Output the [x, y] coordinate of the center of the cell containing the given text.  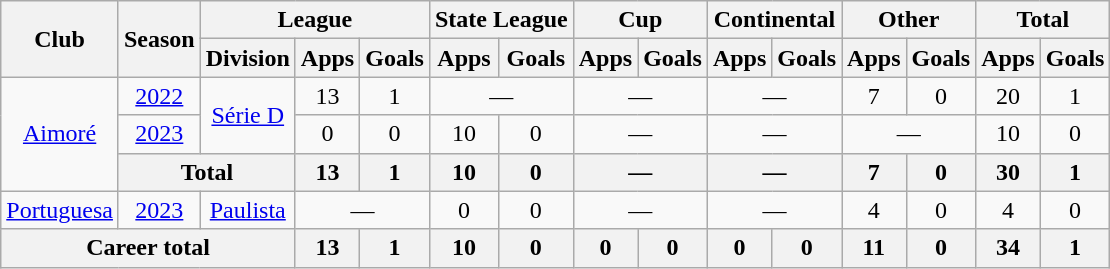
30 [1008, 172]
Continental [774, 20]
Other [909, 20]
Paulista [248, 210]
2022 [159, 96]
Portuguesa [60, 210]
Club [60, 39]
Season [159, 39]
League [314, 20]
Division [248, 58]
Aimoré [60, 134]
Série D [248, 115]
Cup [640, 20]
20 [1008, 96]
Career total [148, 248]
11 [874, 248]
State League [501, 20]
34 [1008, 248]
